From the cell containing the given text, extract its center point as (x, y) coordinate. 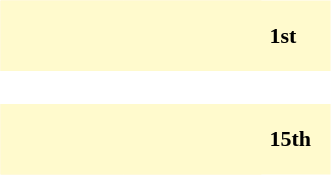
15th (296, 139)
1st (296, 35)
